Locate the cell with the specified text and output its (x, y) center coordinate. 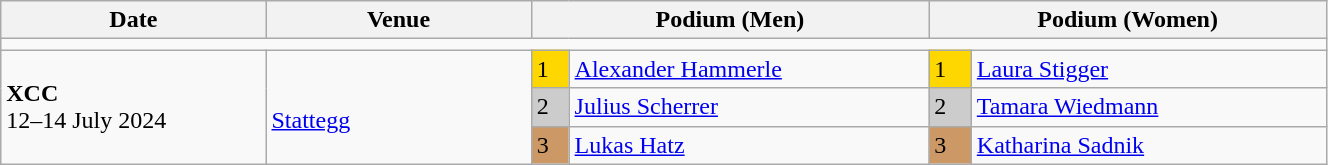
Venue (398, 20)
Lukas Hatz (749, 145)
Katharina Sadnik (1148, 145)
Stattegg (398, 107)
Alexander Hammerle (749, 69)
Podium (Women) (1128, 20)
Date (134, 20)
XCC 12–14 July 2024 (134, 107)
Podium (Men) (730, 20)
Laura Stigger (1148, 69)
Julius Scherrer (749, 107)
Tamara Wiedmann (1148, 107)
